Return the [X, Y] coordinate for the center point of the cell that contains the specified text.  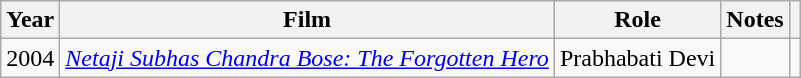
Film [308, 20]
Prabhabati Devi [637, 58]
Role [637, 20]
Notes [755, 20]
2004 [30, 58]
Year [30, 20]
Netaji Subhas Chandra Bose: The Forgotten Hero [308, 58]
